Detect which cell encompasses the target text, then output its [X, Y] center coordinate. 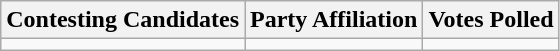
Votes Polled [491, 20]
Contesting Candidates [123, 20]
Party Affiliation [334, 20]
